Search for the cell housing the specified text and yield its (X, Y) center coordinate. 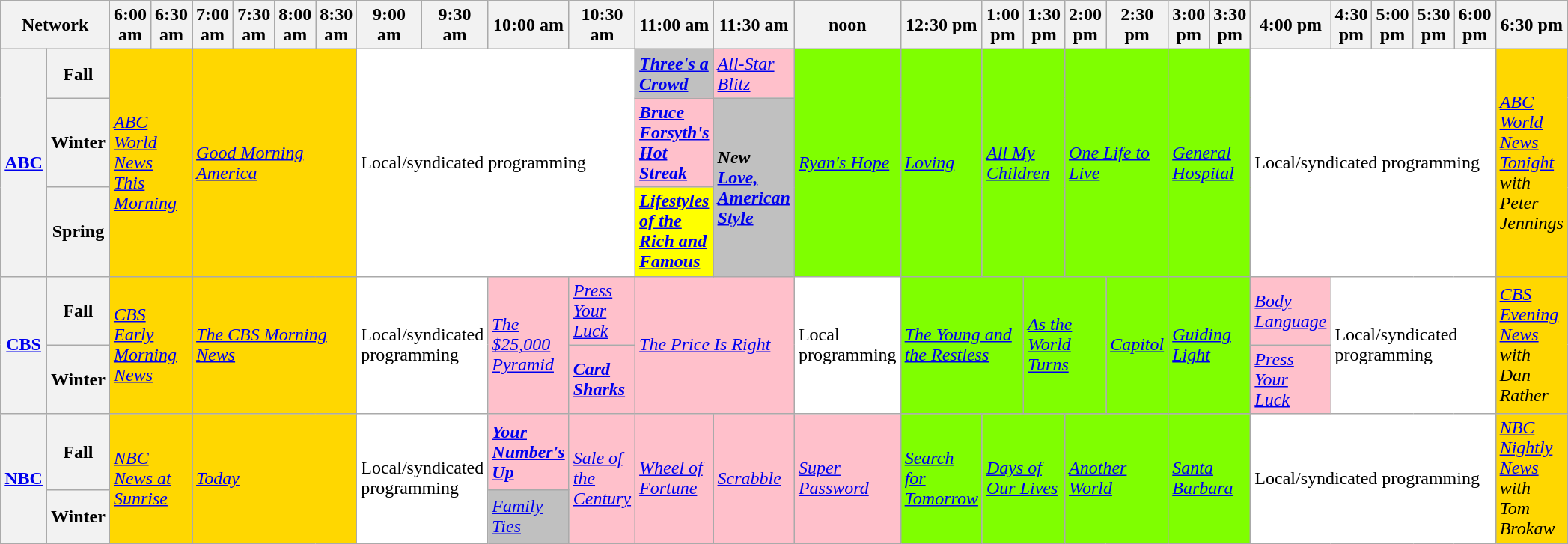
Scrabble (754, 479)
7:30 am (254, 25)
2:00 pm (1085, 25)
General Hospital (1209, 163)
As the World Turns (1065, 345)
Spring (78, 232)
noon (847, 25)
Loving (942, 163)
Local programming (847, 345)
6:30 am (171, 25)
Santa Barbara (1209, 479)
11:30 am (754, 25)
Wheel of Fortune (674, 479)
ABC World News Tonight with Peter Jennings (1531, 163)
New Love, American Style (754, 187)
9:30 am (455, 25)
The Young and the Restless (962, 345)
6:00 am (130, 25)
Sale of the Century (602, 479)
Good Morning America (275, 163)
Ryan's Hope (847, 163)
3:30 pm (1230, 25)
Bruce Forsyth's Hot Streak (674, 142)
7:00 am (213, 25)
1:00 pm (1003, 25)
Days of Our Lives (1023, 479)
CBS Evening News with Dan Rather (1531, 345)
8:00 am (295, 25)
CBS Early Morning News (150, 345)
One Life to Live (1117, 163)
The CBS Morning News (275, 345)
Your Number's Up (528, 452)
12:30 pm (942, 25)
NBC (24, 479)
NBC News at Sunrise (150, 479)
8:30 am (337, 25)
Family Ties (528, 517)
3:00 pm (1189, 25)
6:00 pm (1474, 25)
1:30 pm (1045, 25)
10:00 am (528, 25)
Capitol (1138, 345)
Super Password (847, 479)
The Price Is Right (716, 345)
5:00 pm (1392, 25)
CBS (24, 345)
Three's a Crowd (674, 73)
Today (275, 479)
Guiding Light (1209, 345)
The $25,000 Pyramid (528, 345)
All-Star Blitz (754, 73)
Card Sharks (602, 379)
4:00 pm (1290, 25)
ABC (24, 163)
Lifestyles of the Rich and Famous (674, 232)
5:30 pm (1434, 25)
4:30 pm (1352, 25)
Body Language (1290, 311)
6:30 pm (1531, 25)
Network (55, 25)
11:00 am (674, 25)
ABC World News This Morning (150, 163)
All My Children (1023, 163)
2:30 pm (1138, 25)
NBC Nightly News with Tom Brokaw (1531, 479)
10:30 am (602, 25)
Another World (1117, 479)
Search for Tomorrow (942, 479)
9:00 am (389, 25)
